Return the [X, Y] coordinate for the center point of the cell that contains the specified text.  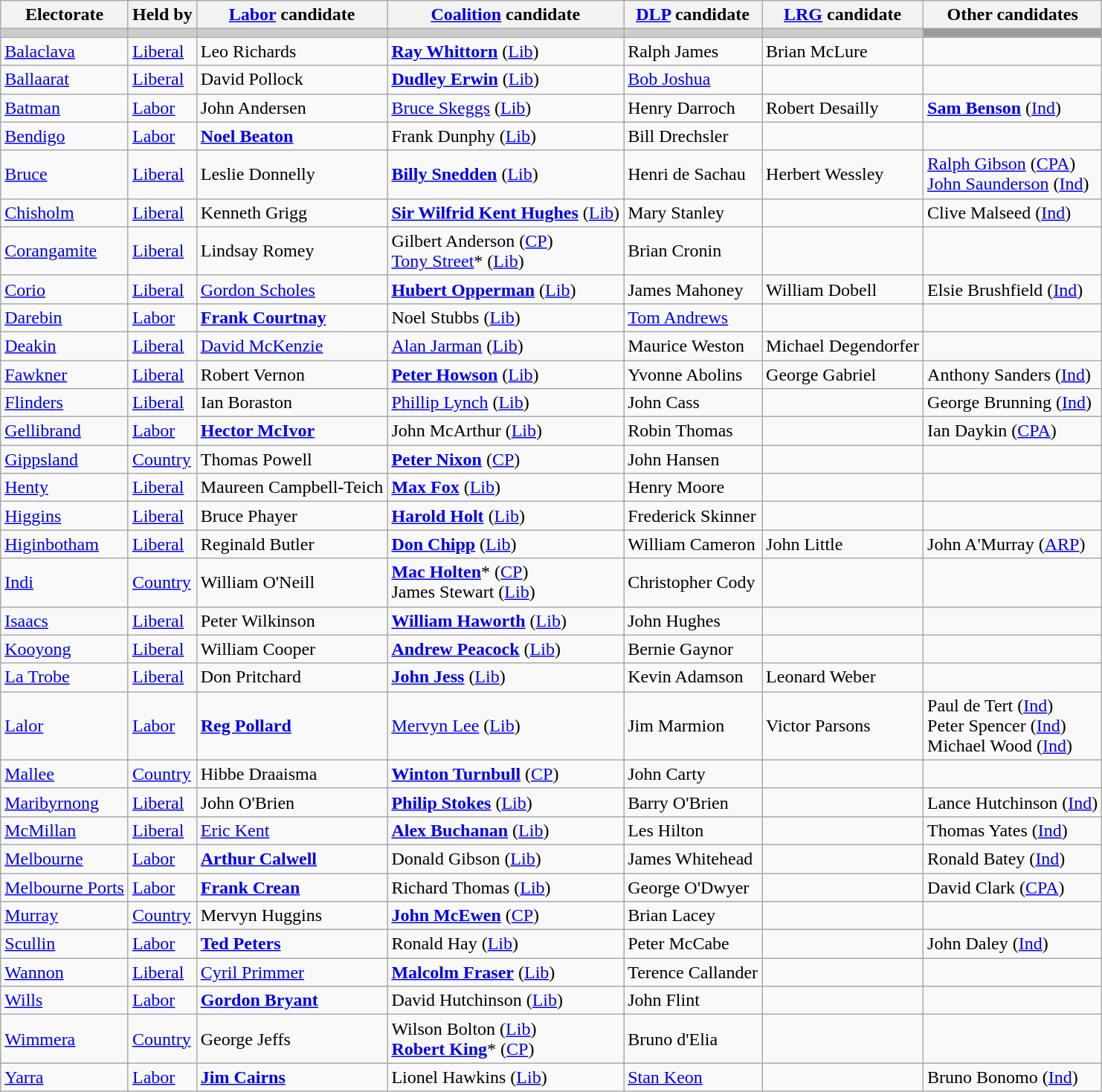
Ted Peters [291, 944]
Alan Jarman (Lib) [506, 346]
LRG candidate [843, 15]
John Hansen [693, 459]
Robin Thomas [693, 431]
John McEwen (CP) [506, 916]
Chisholm [65, 213]
David Hutchinson (Lib) [506, 1001]
Gilbert Anderson (CP)Tony Street* (Lib) [506, 251]
Ian Daykin (CPA) [1013, 431]
Thomas Powell [291, 459]
Corangamite [65, 251]
Henty [65, 488]
Don Chipp (Lib) [506, 544]
Arthur Calwell [291, 859]
Maureen Campbell-Teich [291, 488]
Kevin Adamson [693, 677]
George Gabriel [843, 374]
Reginald Butler [291, 544]
William Cooper [291, 649]
Tom Andrews [693, 317]
James Mahoney [693, 289]
James Whitehead [693, 859]
Mary Stanley [693, 213]
Electorate [65, 15]
Balaclava [65, 51]
Noel Beaton [291, 136]
Scullin [65, 944]
Bruce Phayer [291, 516]
Yvonne Abolins [693, 374]
Billy Snedden (Lib) [506, 174]
Christopher Cody [693, 583]
Mervyn Huggins [291, 916]
Peter Howson (Lib) [506, 374]
La Trobe [65, 677]
Gippsland [65, 459]
Lionel Hawkins (Lib) [506, 1077]
Henry Moore [693, 488]
Malcolm Fraser (Lib) [506, 972]
John Little [843, 544]
Terence Callander [693, 972]
Corio [65, 289]
Alex Buchanan (Lib) [506, 830]
Harold Holt (Lib) [506, 516]
Max Fox (Lib) [506, 488]
Leo Richards [291, 51]
Deakin [65, 346]
Wannon [65, 972]
Richard Thomas (Lib) [506, 887]
Sir Wilfrid Kent Hughes (Lib) [506, 213]
Les Hilton [693, 830]
Frank Courtnay [291, 317]
Mallee [65, 774]
Mac Holten* (CP)James Stewart (Lib) [506, 583]
Sam Benson (Ind) [1013, 108]
Andrew Peacock (Lib) [506, 649]
Hubert Opperman (Lib) [506, 289]
Wimmera [65, 1039]
John Daley (Ind) [1013, 944]
Winton Turnbull (CP) [506, 774]
Ralph James [693, 51]
Lindsay Romey [291, 251]
Bendigo [65, 136]
Henry Darroch [693, 108]
Mervyn Lee (Lib) [506, 726]
Wilson Bolton (Lib)Robert King* (CP) [506, 1039]
Anthony Sanders (Ind) [1013, 374]
McMillan [65, 830]
Ronald Batey (Ind) [1013, 859]
Bernie Gaynor [693, 649]
John McArthur (Lib) [506, 431]
William O'Neill [291, 583]
William Cameron [693, 544]
Other candidates [1013, 15]
Ballaarat [65, 80]
Darebin [65, 317]
Gordon Scholes [291, 289]
Herbert Wessley [843, 174]
John Jess (Lib) [506, 677]
Clive Malseed (Ind) [1013, 213]
Frank Dunphy (Lib) [506, 136]
Higinbotham [65, 544]
Brian Lacey [693, 916]
William Dobell [843, 289]
Don Pritchard [291, 677]
Eric Kent [291, 830]
William Haworth (Lib) [506, 621]
Bruno d'Elia [693, 1039]
Leonard Weber [843, 677]
Hibbe Draaisma [291, 774]
Peter Nixon (CP) [506, 459]
Peter McCabe [693, 944]
Lance Hutchinson (Ind) [1013, 802]
Donald Gibson (Lib) [506, 859]
Frank Crean [291, 887]
Bruno Bonomo (Ind) [1013, 1077]
Hector McIvor [291, 431]
John Cass [693, 403]
Ronald Hay (Lib) [506, 944]
Bruce [65, 174]
Ralph Gibson (CPA)John Saunderson (Ind) [1013, 174]
Bill Drechsler [693, 136]
Robert Vernon [291, 374]
David McKenzie [291, 346]
Ian Boraston [291, 403]
John O'Brien [291, 802]
Leslie Donnelly [291, 174]
Jim Cairns [291, 1077]
Robert Desailly [843, 108]
Noel Stubbs (Lib) [506, 317]
Lalor [65, 726]
Thomas Yates (Ind) [1013, 830]
John Hughes [693, 621]
Coalition candidate [506, 15]
Maurice Weston [693, 346]
Kooyong [65, 649]
Ray Whittorn (Lib) [506, 51]
David Pollock [291, 80]
Batman [65, 108]
Yarra [65, 1077]
Melbourne Ports [65, 887]
Paul de Tert (Ind)Peter Spencer (Ind)Michael Wood (Ind) [1013, 726]
Barry O'Brien [693, 802]
Phillip Lynch (Lib) [506, 403]
Brian Cronin [693, 251]
Brian McLure [843, 51]
Michael Degendorfer [843, 346]
Held by [162, 15]
Gordon Bryant [291, 1001]
DLP candidate [693, 15]
Indi [65, 583]
George O'Dwyer [693, 887]
Victor Parsons [843, 726]
Bruce Skeggs (Lib) [506, 108]
Flinders [65, 403]
John Andersen [291, 108]
Reg Pollard [291, 726]
Elsie Brushfield (Ind) [1013, 289]
David Clark (CPA) [1013, 887]
Kenneth Grigg [291, 213]
George Brunning (Ind) [1013, 403]
John Flint [693, 1001]
Bob Joshua [693, 80]
Wills [65, 1001]
Philip Stokes (Lib) [506, 802]
John A'Murray (ARP) [1013, 544]
Dudley Erwin (Lib) [506, 80]
Maribyrnong [65, 802]
Melbourne [65, 859]
Stan Keon [693, 1077]
Frederick Skinner [693, 516]
Murray [65, 916]
Peter Wilkinson [291, 621]
Isaacs [65, 621]
George Jeffs [291, 1039]
Henri de Sachau [693, 174]
Gellibrand [65, 431]
Higgins [65, 516]
Cyril Primmer [291, 972]
John Carty [693, 774]
Fawkner [65, 374]
Jim Marmion [693, 726]
Labor candidate [291, 15]
